Capture the cell that displays the provided text and extract its (X, Y) central coordinate. 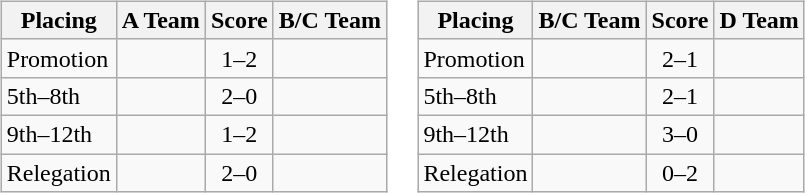
D Team (759, 20)
3–0 (680, 134)
A Team (160, 20)
0–2 (680, 173)
